Return (X, Y) of the center of cell containing provided text 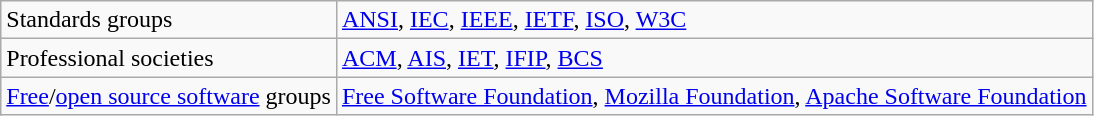
ANSI, IEC, IEEE, IETF, ISO, W3C (714, 20)
Professional societies (169, 58)
ACM, AIS, IET, IFIP, BCS (714, 58)
Free Software Foundation, Mozilla Foundation, Apache Software Foundation (714, 96)
Free/open source software groups (169, 96)
Standards groups (169, 20)
